Extract the (X, Y) coordinate from the center of the cell holding the provided text.  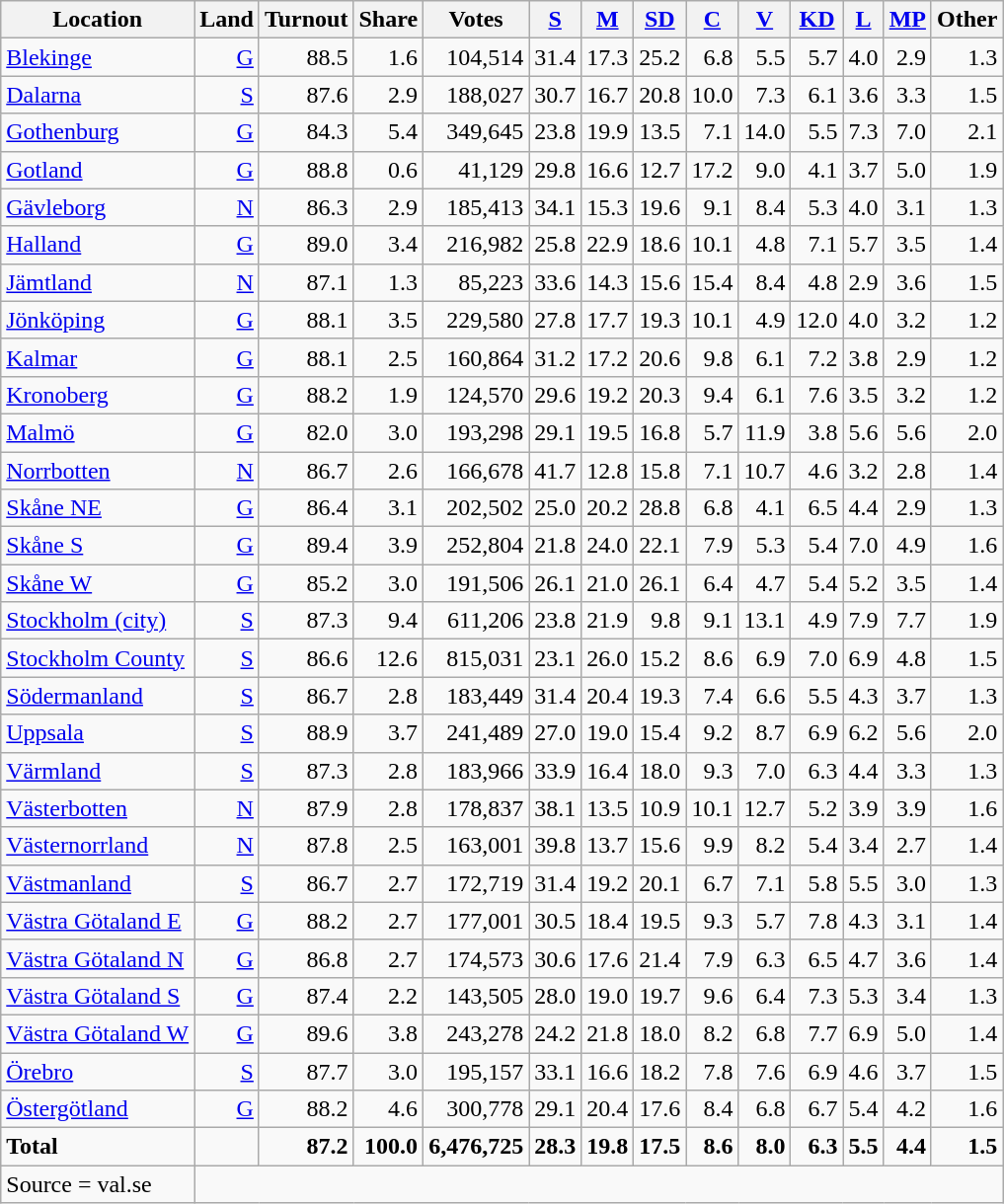
4.2 (907, 1109)
Jönköping (98, 320)
9.9 (713, 846)
86.4 (306, 508)
12.6 (389, 658)
19.6 (659, 207)
Land (227, 20)
24.0 (608, 546)
M (608, 20)
202,502 (476, 508)
30.6 (555, 958)
9.6 (713, 996)
185,413 (476, 207)
KD (817, 20)
15.3 (608, 207)
86.3 (306, 207)
191,506 (476, 583)
183,966 (476, 771)
22.9 (608, 245)
25.2 (659, 57)
10.9 (659, 808)
Södermanland (98, 696)
10.7 (764, 471)
41.7 (555, 471)
15.8 (659, 471)
Gothenburg (98, 132)
611,206 (476, 621)
34.1 (555, 207)
195,157 (476, 1071)
17.3 (608, 57)
28.8 (659, 508)
2.6 (389, 471)
Norrbotten (98, 471)
Västerbotten (98, 808)
Malmö (98, 432)
14.0 (764, 132)
87.2 (306, 1147)
8.0 (764, 1147)
28.0 (555, 996)
Halland (98, 245)
174,573 (476, 958)
193,298 (476, 432)
82.0 (306, 432)
Västra Götaland E (98, 921)
87.6 (306, 95)
19.8 (608, 1147)
6,476,725 (476, 1147)
20.3 (659, 395)
166,678 (476, 471)
6.2 (863, 733)
Location (98, 20)
87.8 (306, 846)
85,223 (476, 282)
C (713, 20)
20.1 (659, 883)
89.6 (306, 1033)
19.9 (608, 132)
0.6 (389, 170)
Gävleborg (98, 207)
41,129 (476, 170)
Source = val.se (98, 1184)
7.4 (713, 696)
100.0 (389, 1147)
21.0 (608, 583)
815,031 (476, 658)
Västmanland (98, 883)
Värmland (98, 771)
124,570 (476, 395)
31.2 (555, 357)
21.4 (659, 958)
22.1 (659, 546)
88.8 (306, 170)
28.3 (555, 1147)
143,505 (476, 996)
13.7 (608, 846)
V (764, 20)
Votes (476, 20)
Uppsala (98, 733)
Share (389, 20)
39.8 (555, 846)
17.5 (659, 1147)
Västernorrland (98, 846)
178,837 (476, 808)
30.7 (555, 95)
25.8 (555, 245)
Östergötland (98, 1109)
172,719 (476, 883)
229,580 (476, 320)
15.2 (659, 658)
30.5 (555, 921)
86.6 (306, 658)
349,645 (476, 132)
8.7 (764, 733)
18.6 (659, 245)
7.2 (817, 357)
19.7 (659, 996)
86.8 (306, 958)
20.6 (659, 357)
Skåne W (98, 583)
33.6 (555, 282)
18.4 (608, 921)
14.3 (608, 282)
177,001 (476, 921)
12.8 (608, 471)
Jämtland (98, 282)
87.4 (306, 996)
29.6 (555, 395)
11.9 (764, 432)
85.2 (306, 583)
38.1 (555, 808)
216,982 (476, 245)
12.0 (817, 320)
27.0 (555, 733)
Västra Götaland W (98, 1033)
26.0 (608, 658)
SD (659, 20)
104,514 (476, 57)
Kronoberg (98, 395)
L (863, 20)
243,278 (476, 1033)
88.9 (306, 733)
188,027 (476, 95)
Stockholm (city) (98, 621)
Örebro (98, 1071)
241,489 (476, 733)
20.8 (659, 95)
13.1 (764, 621)
21.9 (608, 621)
88.5 (306, 57)
16.8 (659, 432)
20.2 (608, 508)
Västra Götaland N (98, 958)
6.6 (764, 696)
2.2 (389, 996)
24.2 (555, 1033)
183,449 (476, 696)
163,001 (476, 846)
87.1 (306, 282)
Stockholm County (98, 658)
Skåne NE (98, 508)
160,864 (476, 357)
87.7 (306, 1071)
Kalmar (98, 357)
Västra Götaland S (98, 996)
87.9 (306, 808)
23.1 (555, 658)
2.1 (966, 132)
89.0 (306, 245)
16.7 (608, 95)
Blekinge (98, 57)
29.8 (555, 170)
16.4 (608, 771)
Total (98, 1147)
Dalarna (98, 95)
Skåne S (98, 546)
Gotland (98, 170)
27.8 (555, 320)
Turnout (306, 20)
MP (907, 20)
10.0 (713, 95)
84.3 (306, 132)
9.2 (713, 733)
18.2 (659, 1071)
33.1 (555, 1071)
33.9 (555, 771)
17.7 (608, 320)
25.0 (555, 508)
300,778 (476, 1109)
5.8 (817, 883)
Other (966, 20)
9.0 (764, 170)
252,804 (476, 546)
89.4 (306, 546)
